Scan for the cell matching the given text and deliver its (x, y) coordinate at center. 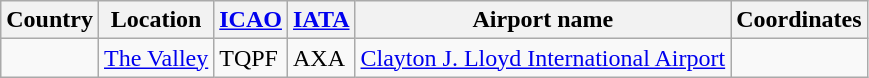
AXA (321, 58)
The Valley (156, 58)
Country (50, 20)
Clayton J. Lloyd International Airport (543, 58)
IATA (321, 20)
TQPF (251, 58)
Location (156, 20)
ICAO (251, 20)
Airport name (543, 20)
Coordinates (799, 20)
